Return the [X, Y] coordinate for the center point of the cell that contains the specified text.  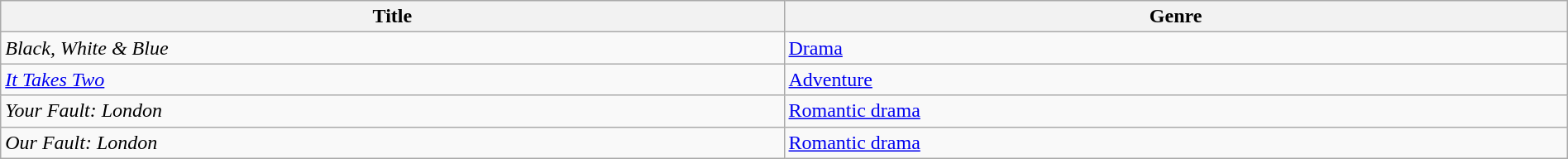
Drama [1176, 48]
Our Fault: London [392, 142]
Your Fault: London [392, 111]
It Takes Two [392, 79]
Black, White & Blue [392, 48]
Title [392, 17]
Genre [1176, 17]
Adventure [1176, 79]
